From the cell containing the given text, extract its center point as (x, y) coordinate. 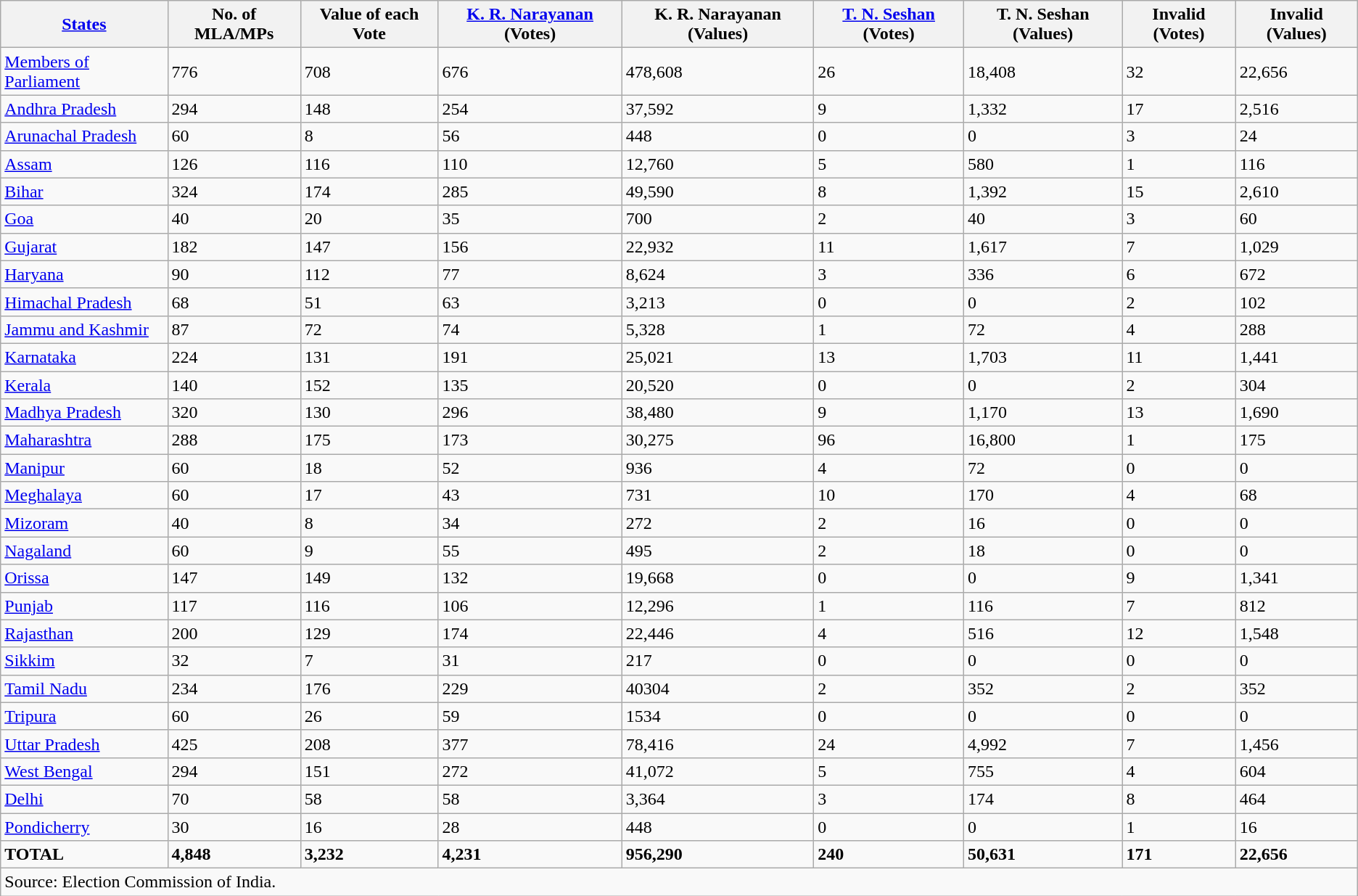
90 (234, 274)
102 (1296, 302)
495 (718, 551)
T. N. Seshan (Values) (1043, 25)
1534 (718, 716)
200 (234, 633)
464 (1296, 799)
731 (718, 496)
28 (530, 826)
4,848 (234, 855)
37,592 (718, 109)
TOTAL (84, 855)
672 (1296, 274)
4,231 (530, 855)
Bihar (84, 192)
234 (234, 689)
2,516 (1296, 109)
1,029 (1296, 247)
1,341 (1296, 578)
478,608 (718, 71)
20 (369, 219)
96 (889, 440)
176 (369, 689)
170 (1043, 496)
Orissa (84, 578)
Himachal Pradesh (84, 302)
77 (530, 274)
425 (234, 744)
Uttar Pradesh (84, 744)
755 (1043, 771)
171 (1179, 855)
41,072 (718, 771)
304 (1296, 385)
43 (530, 496)
Source: Election Commission of India. (679, 882)
173 (530, 440)
Sikkim (84, 661)
152 (369, 385)
30 (234, 826)
35 (530, 219)
20,520 (718, 385)
1,392 (1043, 192)
516 (1043, 633)
285 (530, 192)
130 (369, 413)
3,364 (718, 799)
1,456 (1296, 744)
140 (234, 385)
956,290 (718, 855)
Manipur (84, 468)
Andhra Pradesh (84, 109)
12 (1179, 633)
63 (530, 302)
126 (234, 164)
56 (530, 136)
Members of Parliament (84, 71)
224 (234, 357)
Delhi (84, 799)
936 (718, 468)
110 (530, 164)
812 (1296, 606)
Mizoram (84, 523)
Madhya Pradesh (84, 413)
Punjab (84, 606)
States (84, 25)
15 (1179, 192)
West Bengal (84, 771)
151 (369, 771)
Nagaland (84, 551)
12,296 (718, 606)
30,275 (718, 440)
74 (530, 329)
700 (718, 219)
182 (234, 247)
Assam (84, 164)
Tripura (84, 716)
Kerala (84, 385)
Jammu and Kashmir (84, 329)
604 (1296, 771)
Goa (84, 219)
Maharashtra (84, 440)
16,800 (1043, 440)
40304 (718, 689)
22,932 (718, 247)
Karnataka (84, 357)
34 (530, 523)
254 (530, 109)
Invalid (Votes) (1179, 25)
1,703 (1043, 357)
4,992 (1043, 744)
52 (530, 468)
70 (234, 799)
25,021 (718, 357)
1,617 (1043, 247)
156 (530, 247)
K. R. Narayanan (Values) (718, 25)
Meghalaya (84, 496)
129 (369, 633)
Invalid (Values) (1296, 25)
8,624 (718, 274)
Value of each Vote (369, 25)
K. R. Narayanan (Votes) (530, 25)
148 (369, 109)
208 (369, 744)
Rajasthan (84, 633)
320 (234, 413)
131 (369, 357)
6 (1179, 274)
217 (718, 661)
191 (530, 357)
324 (234, 192)
580 (1043, 164)
3,213 (718, 302)
1,548 (1296, 633)
No. of MLA/MPs (234, 25)
1,332 (1043, 109)
132 (530, 578)
776 (234, 71)
377 (530, 744)
676 (530, 71)
Haryana (84, 274)
149 (369, 578)
Gujarat (84, 247)
1,170 (1043, 413)
78,416 (718, 744)
51 (369, 302)
2,610 (1296, 192)
Pondicherry (84, 826)
5,328 (718, 329)
296 (530, 413)
1,441 (1296, 357)
12,760 (718, 164)
10 (889, 496)
112 (369, 274)
55 (530, 551)
135 (530, 385)
240 (889, 855)
3,232 (369, 855)
87 (234, 329)
117 (234, 606)
229 (530, 689)
31 (530, 661)
336 (1043, 274)
Arunachal Pradesh (84, 136)
1,690 (1296, 413)
59 (530, 716)
50,631 (1043, 855)
18,408 (1043, 71)
Tamil Nadu (84, 689)
49,590 (718, 192)
22,446 (718, 633)
106 (530, 606)
T. N. Seshan (Votes) (889, 25)
19,668 (718, 578)
38,480 (718, 413)
708 (369, 71)
